Find where the given text appears and provide that cell's center as [x, y] coordinate. 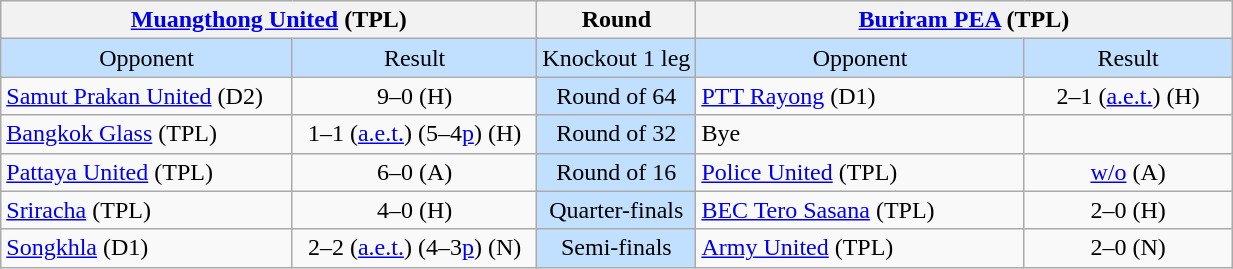
BEC Tero Sasana (TPL) [860, 210]
Bye [860, 134]
Army United (TPL) [860, 248]
w/o (A) [1128, 172]
Muangthong United (TPL) [269, 20]
PTT Rayong (D1) [860, 96]
Quarter-finals [616, 210]
2–2 (a.e.t.) (4–3p) (N) [414, 248]
2–0 (N) [1128, 248]
4–0 (H) [414, 210]
Police United (TPL) [860, 172]
Buriram PEA (TPL) [964, 20]
2–1 (a.e.t.) (H) [1128, 96]
2–0 (H) [1128, 210]
Round [616, 20]
Round of 32 [616, 134]
6–0 (A) [414, 172]
Samut Prakan United (D2) [147, 96]
Songkhla (D1) [147, 248]
Semi-finals [616, 248]
9–0 (H) [414, 96]
Round of 16 [616, 172]
Knockout 1 leg [616, 58]
Bangkok Glass (TPL) [147, 134]
Sriracha (TPL) [147, 210]
1–1 (a.e.t.) (5–4p) (H) [414, 134]
Pattaya United (TPL) [147, 172]
Round of 64 [616, 96]
